Find where the given text appears and provide that cell's center as [X, Y] coordinate. 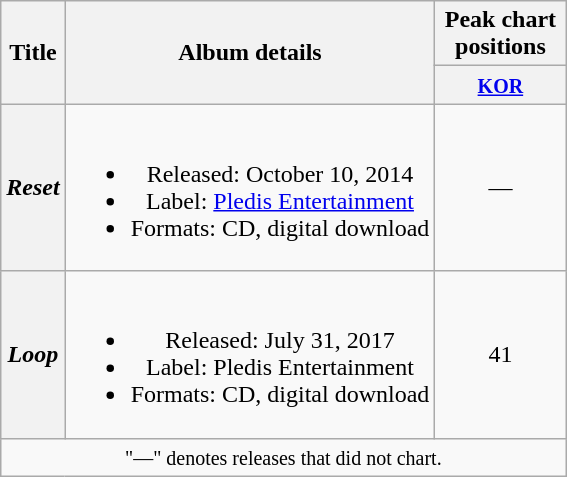
"—" denotes releases that did not chart. [284, 457]
Peak chart positions [500, 34]
— [500, 188]
Reset [33, 188]
Title [33, 52]
Loop [33, 354]
41 [500, 354]
Released: July 31, 2017Label: Pledis EntertainmentFormats: CD, digital download [250, 354]
KOR [500, 85]
Album details [250, 52]
Released: October 10, 2014Label: Pledis EntertainmentFormats: CD, digital download [250, 188]
